Extract the (X, Y) coordinate from the center of the cell holding the provided text.  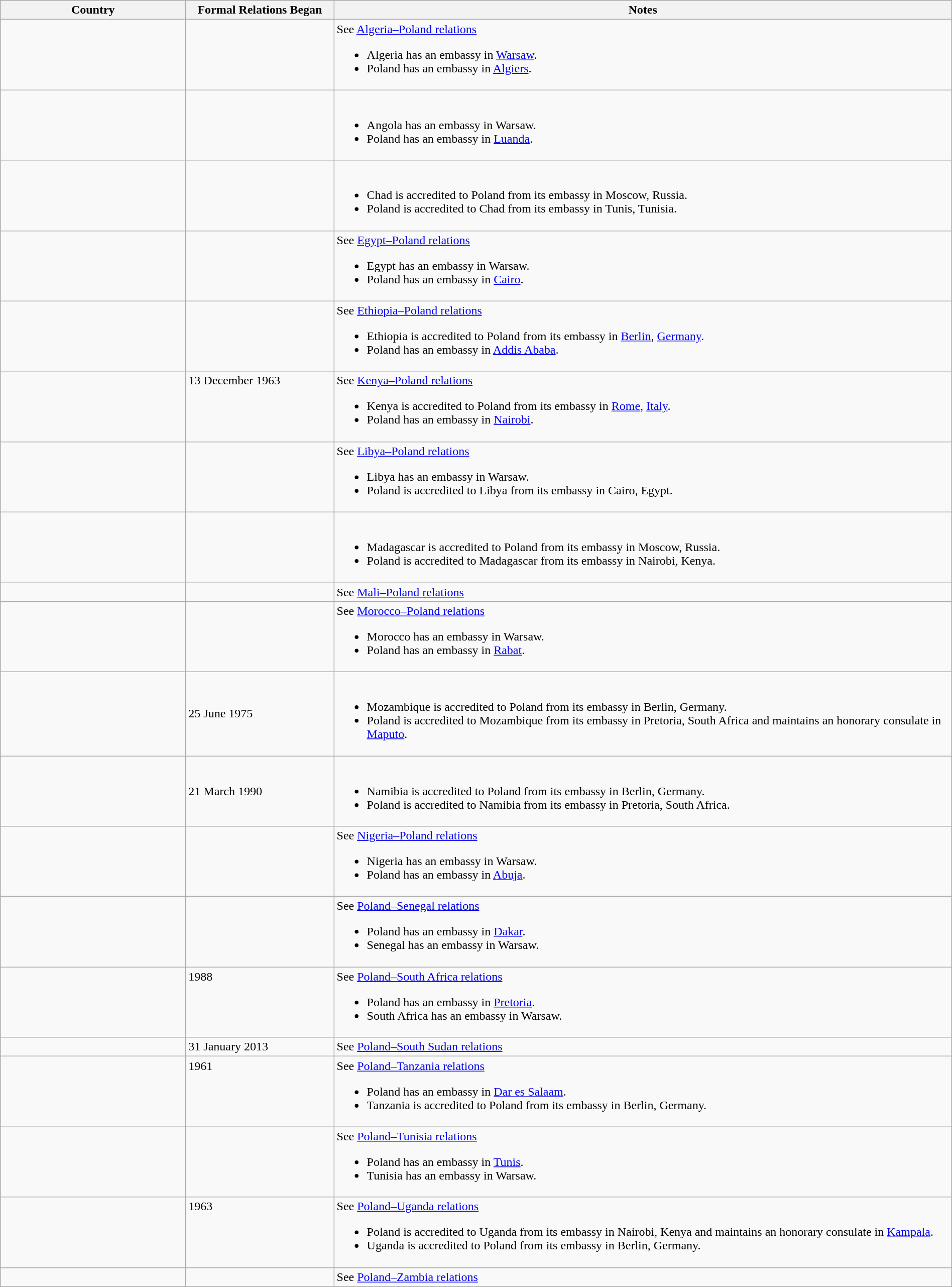
13 December 1963 (260, 406)
See Poland–South Africa relationsPoland has an embassy in Pretoria.South Africa has an embassy in Warsaw. (643, 1002)
Namibia is accredited to Poland from its embassy in Berlin, Germany.Poland is accredited to Namibia from its embassy in Pretoria, South Africa. (643, 791)
Notes (643, 10)
Country (93, 10)
See Egypt–Poland relationsEgypt has an embassy in Warsaw.Poland has an embassy in Cairo. (643, 266)
31 January 2013 (260, 1047)
See Poland–Zambia relations (643, 1277)
See Poland–Tunisia relationsPoland has an embassy in Tunis.Tunisia has an embassy in Warsaw. (643, 1162)
21 March 1990 (260, 791)
See Algeria–Poland relationsAlgeria has an embassy in Warsaw.Poland has an embassy in Algiers. (643, 55)
1961 (260, 1092)
Formal Relations Began (260, 10)
See Poland–South Sudan relations (643, 1047)
See Morocco–Poland relationsMorocco has an embassy in Warsaw.Poland has an embassy in Rabat. (643, 636)
See Kenya–Poland relationsKenya is accredited to Poland from its embassy in Rome, Italy.Poland has an embassy in Nairobi. (643, 406)
Angola has an embassy in Warsaw.Poland has an embassy in Luanda. (643, 125)
1988 (260, 1002)
25 June 1975 (260, 713)
See Nigeria–Poland relationsNigeria has an embassy in Warsaw.Poland has an embassy in Abuja. (643, 862)
1963 (260, 1232)
Chad is accredited to Poland from its embassy in Moscow, Russia.Poland is accredited to Chad from its embassy in Tunis, Tunisia. (643, 195)
See Ethiopia–Poland relationsEthiopia is accredited to Poland from its embassy in Berlin, Germany.Poland has an embassy in Addis Ababa. (643, 336)
See Libya–Poland relationsLibya has an embassy in Warsaw.Poland is accredited to Libya from its embassy in Cairo, Egypt. (643, 477)
See Mali–Poland relations (643, 592)
See Poland–Tanzania relationsPoland has an embassy in Dar es Salaam.Tanzania is accredited to Poland from its embassy in Berlin, Germany. (643, 1092)
Madagascar is accredited to Poland from its embassy in Moscow, Russia.Poland is accredited to Madagascar from its embassy in Nairobi, Kenya. (643, 547)
See Poland–Senegal relationsPoland has an embassy in Dakar.Senegal has an embassy in Warsaw. (643, 932)
